Return (x, y) of the center of cell containing provided text 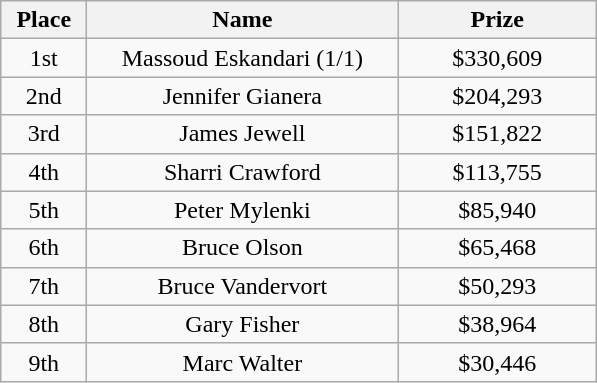
5th (44, 210)
1st (44, 58)
9th (44, 362)
4th (44, 172)
Place (44, 20)
$50,293 (498, 286)
$85,940 (498, 210)
Prize (498, 20)
James Jewell (242, 134)
Sharri Crawford (242, 172)
Name (242, 20)
Jennifer Gianera (242, 96)
8th (44, 324)
$113,755 (498, 172)
Marc Walter (242, 362)
$151,822 (498, 134)
$38,964 (498, 324)
Peter Mylenki (242, 210)
6th (44, 248)
$204,293 (498, 96)
2nd (44, 96)
$65,468 (498, 248)
Gary Fisher (242, 324)
Bruce Olson (242, 248)
$330,609 (498, 58)
Massoud Eskandari (1/1) (242, 58)
3rd (44, 134)
7th (44, 286)
Bruce Vandervort (242, 286)
$30,446 (498, 362)
